Return the (x, y) coordinate for the center point of the cell that contains the specified text.  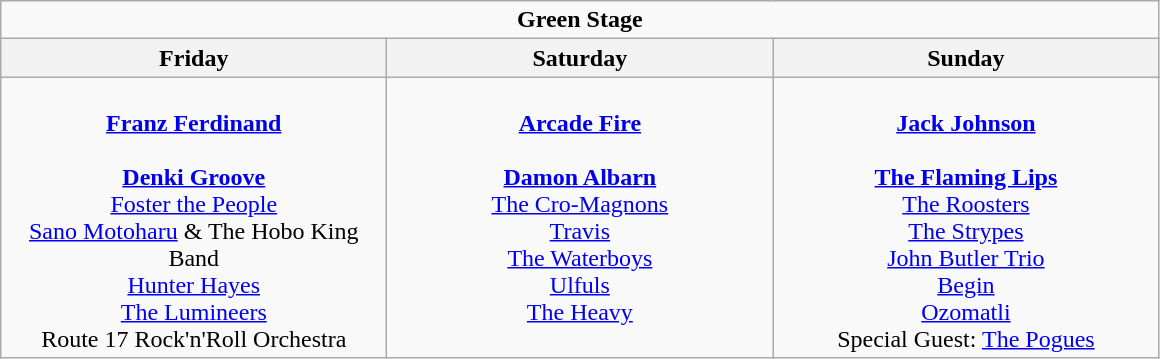
Franz Ferdinand Denki Groove Foster the People Sano Motoharu & The Hobo King Band Hunter Hayes The Lumineers Route 17 Rock'n'Roll Orchestra (194, 218)
Arcade Fire Damon Albarn The Cro-Magnons Travis The Waterboys Ulfuls The Heavy (580, 218)
Saturday (580, 58)
Sunday (966, 58)
Jack Johnson The Flaming Lips The Roosters The Strypes John Butler Trio Begin Ozomatli Special Guest: The Pogues (966, 218)
Green Stage (580, 20)
Friday (194, 58)
